Pinpoint the cell where the given text exists, returning its [X, Y] midpoint coordinate. 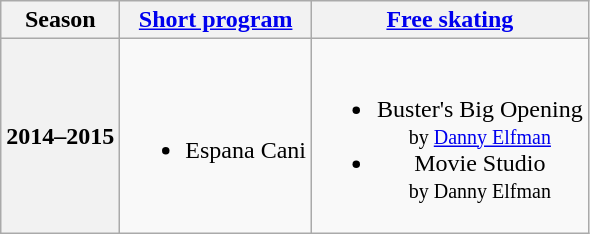
2014–2015 [60, 136]
Buster's Big Opening by Danny Elfman Movie Studio by Danny Elfman [450, 136]
Free skating [450, 20]
Espana Cani [216, 136]
Short program [216, 20]
Season [60, 20]
